Search for the cell housing the specified text and yield its (x, y) center coordinate. 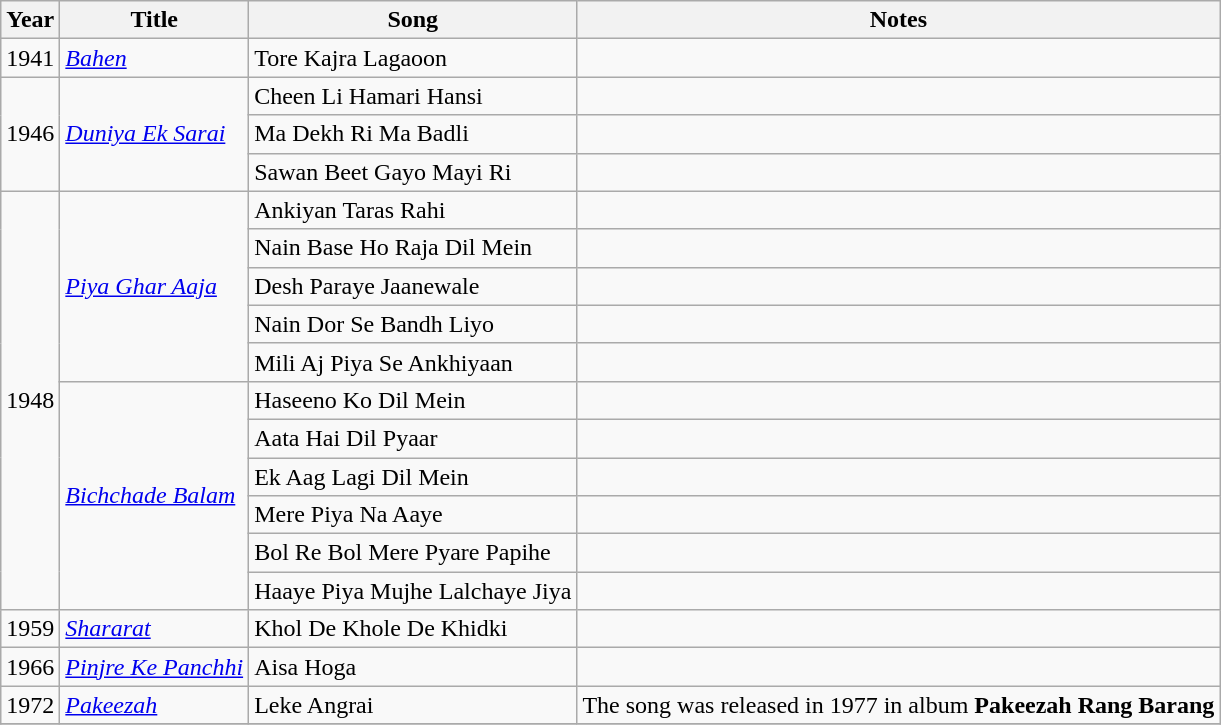
Pinjre Ke Panchhi (154, 667)
Title (154, 20)
The song was released in 1977 in album Pakeezah Rang Barang (898, 705)
1972 (30, 705)
Aata Hai Dil Pyaar (413, 438)
Notes (898, 20)
Mili Aj Piya Se Ankhiyaan (413, 362)
Nain Dor Se Bandh Liyo (413, 324)
Tore Kajra Lagaoon (413, 58)
Bahen (154, 58)
Leke Angrai (413, 705)
Khol De Khole De Khidki (413, 629)
Haaye Piya Mujhe Lalchaye Jiya (413, 591)
Nain Base Ho Raja Dil Mein (413, 248)
Pakeezah (154, 705)
Aisa Hoga (413, 667)
Ek Aag Lagi Dil Mein (413, 477)
Mere Piya Na Aaye (413, 515)
Piya Ghar Aaja (154, 286)
Desh Paraye Jaanewale (413, 286)
Ma Dekh Ri Ma Badli (413, 134)
Haseeno Ko Dil Mein (413, 400)
Bol Re Bol Mere Pyare Papihe (413, 553)
Sawan Beet Gayo Mayi Ri (413, 172)
Duniya Ek Sarai (154, 134)
1946 (30, 134)
1948 (30, 400)
Bichchade Balam (154, 495)
Shararat (154, 629)
Song (413, 20)
Cheen Li Hamari Hansi (413, 96)
1966 (30, 667)
1959 (30, 629)
1941 (30, 58)
Year (30, 20)
Ankiyan Taras Rahi (413, 210)
